Identify which cell holds the provided text, then report its (x, y) central coordinate. 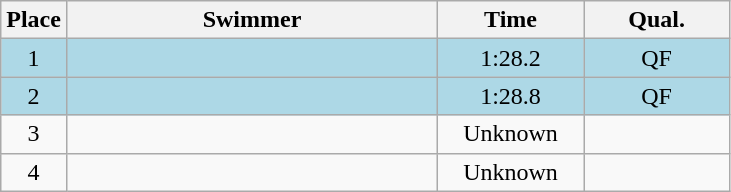
1 (34, 58)
3 (34, 134)
1:28.2 (511, 58)
Time (511, 20)
4 (34, 172)
2 (34, 96)
Qual. (657, 20)
Swimmer (252, 20)
1:28.8 (511, 96)
Place (34, 20)
